Return [x, y] of the center of cell containing provided text 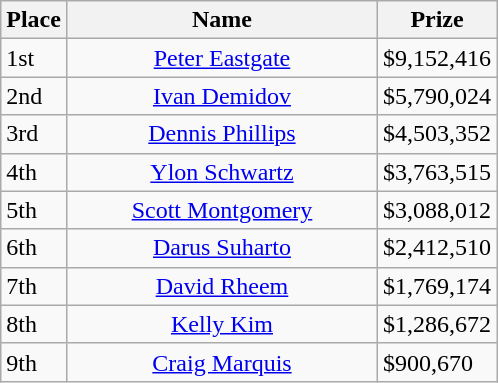
$4,503,352 [438, 134]
$5,790,024 [438, 96]
7th [34, 286]
$9,152,416 [438, 58]
Ivan Demidov [222, 96]
$3,088,012 [438, 210]
6th [34, 248]
$2,412,510 [438, 248]
Dennis Phillips [222, 134]
$3,763,515 [438, 172]
$1,286,672 [438, 324]
4th [34, 172]
Ylon Schwartz [222, 172]
Place [34, 20]
9th [34, 362]
Peter Eastgate [222, 58]
5th [34, 210]
Kelly Kim [222, 324]
3rd [34, 134]
Darus Suharto [222, 248]
1st [34, 58]
Name [222, 20]
2nd [34, 96]
8th [34, 324]
Craig Marquis [222, 362]
$900,670 [438, 362]
Scott Montgomery [222, 210]
David Rheem [222, 286]
$1,769,174 [438, 286]
Prize [438, 20]
